For the text-containing cell, return its midpoint in [X, Y] coordinate format. 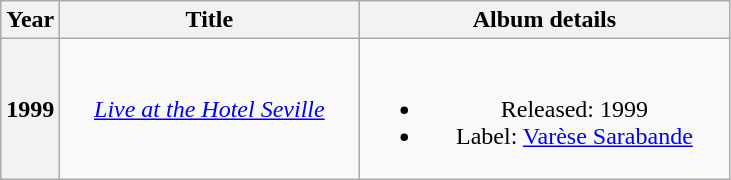
Year [30, 20]
Live at the Hotel Seville [210, 109]
Released: 1999Label: Varèse Sarabande [544, 109]
1999 [30, 109]
Title [210, 20]
Album details [544, 20]
